For the text-containing cell, return its midpoint in (x, y) coordinate format. 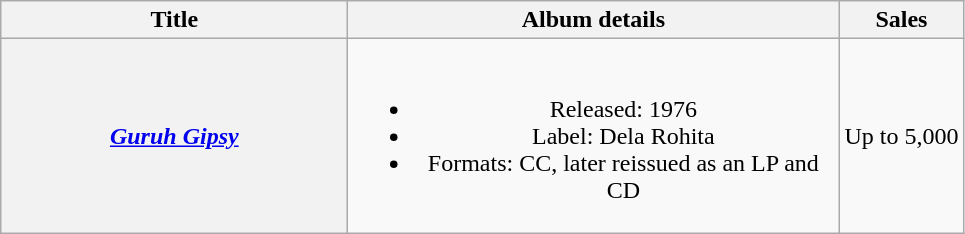
Sales (902, 20)
Up to 5,000 (902, 136)
Title (174, 20)
Album details (594, 20)
Guruh Gipsy (174, 136)
Released: 1976Label: Dela RohitaFormats: CC, later reissued as an LP and CD (594, 136)
